Extract the [X, Y] coordinate from the center of the cell holding the provided text.  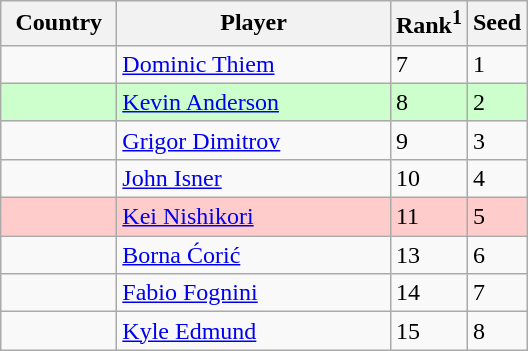
Borna Ćorić [254, 255]
Player [254, 24]
2 [496, 102]
13 [428, 255]
6 [496, 255]
3 [496, 140]
1 [496, 64]
15 [428, 331]
Rank1 [428, 24]
11 [428, 217]
14 [428, 293]
Kyle Edmund [254, 331]
Kevin Anderson [254, 102]
Kei Nishikori [254, 217]
9 [428, 140]
Seed [496, 24]
5 [496, 217]
4 [496, 178]
Fabio Fognini [254, 293]
Dominic Thiem [254, 64]
10 [428, 178]
John Isner [254, 178]
Country [59, 24]
Grigor Dimitrov [254, 140]
